For the text-containing cell, return its midpoint in [x, y] coordinate format. 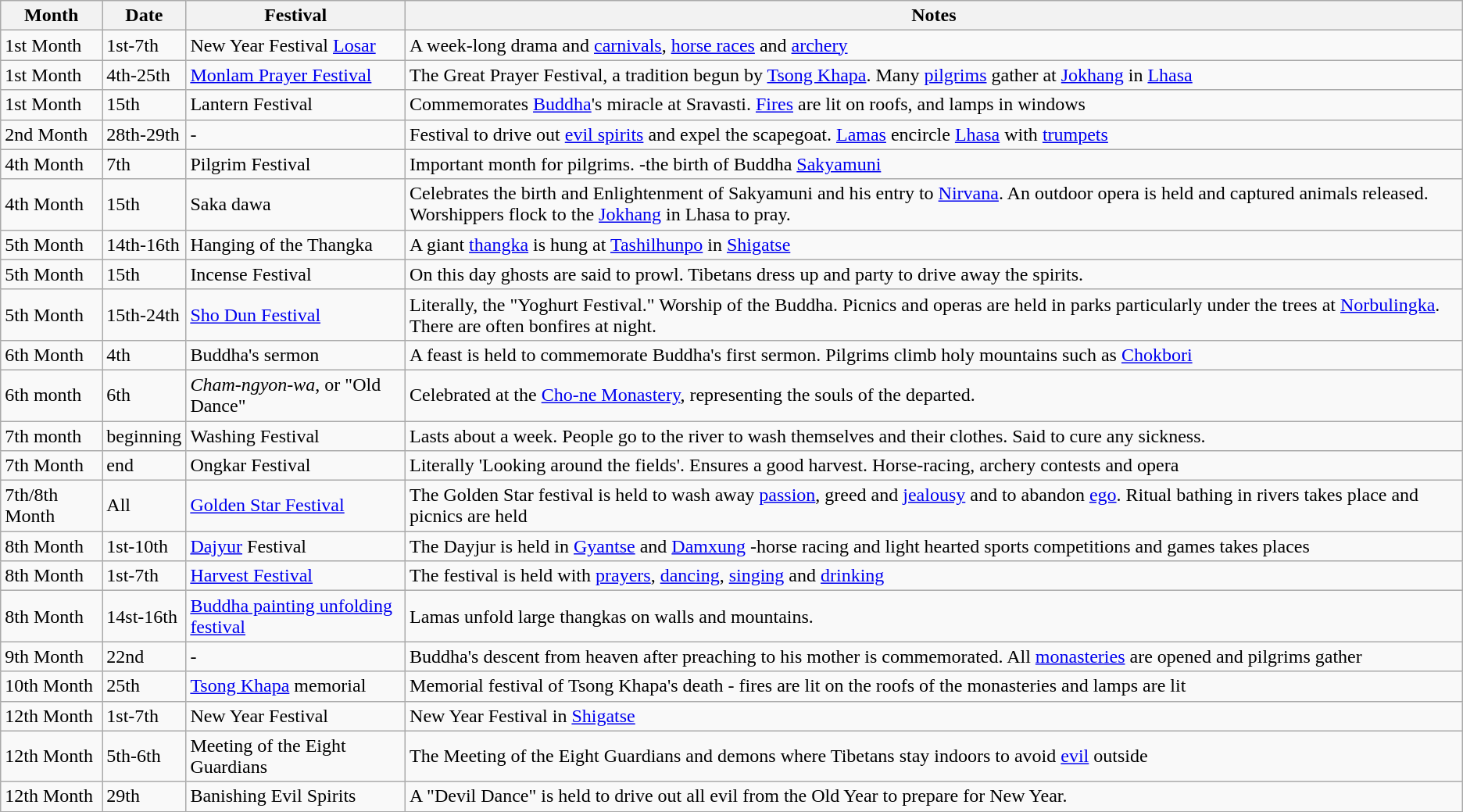
beginning [144, 435]
Commemorates Buddha's miracle at Sravasti. Fires are lit on roofs, and lamps in windows [935, 105]
New Year Festival [295, 716]
The Meeting of the Eight Guardians and demons where Tibetans stay indoors to avoid evil outside [935, 757]
The Great Prayer Festival, a tradition begun by Tsong Khapa. Many pilgrims gather at Jokhang in Lhasa [935, 75]
4th [144, 355]
Cham-ngyon-wa, or "Old Dance" [295, 395]
A "Devil Dance" is held to drive out all evil from the Old Year to prepare for New Year. [935, 796]
New Year Festival in Shigatse [935, 716]
Festival to drive out evil spirits and expel the scapegoat. Lamas encircle Lhasa with trumpets [935, 134]
The Dayjur is held in Gyantse and Damxung -horse racing and light hearted sports competitions and games takes places [935, 546]
Meeting of the Eight Guardians [295, 757]
15th-24th [144, 314]
1st-10th [144, 546]
Month [52, 16]
25th [144, 686]
Festival [295, 16]
Lantern Festival [295, 105]
On this day ghosts are said to prowl. Tibetans dress up and party to drive away the spirits. [935, 274]
Sho Dun Festival [295, 314]
Notes [935, 16]
The festival is held with prayers, dancing, singing and drinking [935, 576]
Banishing Evil Spirits [295, 796]
6th Month [52, 355]
Monlam Prayer Festival [295, 75]
A week-long drama and carnivals, horse races and archery [935, 45]
A feast is held to commemorate Buddha's first sermon. Pilgrims climb holy mountains such as Chokbori [935, 355]
7th month [52, 435]
14th-16th [144, 245]
Ongkar Festival [295, 466]
Pilgrim Festival [295, 164]
end [144, 466]
7th Month [52, 466]
Buddha's sermon [295, 355]
Lamas unfold large thangkas on walls and mountains. [935, 616]
14st-16th [144, 616]
Incense Festival [295, 274]
Memorial festival of Tsong Khapa's death - fires are lit on the roofs of the monasteries and lamps are lit [935, 686]
Washing Festival [295, 435]
9th Month [52, 656]
Literally 'Looking around the fields'. Ensures a good harvest. Horse-racing, archery contests and opera [935, 466]
Date [144, 16]
22nd [144, 656]
5th-6th [144, 757]
4th-25th [144, 75]
7th [144, 164]
Hanging of the Thangka [295, 245]
Important month for pilgrims. -the birth of Buddha Sakyamuni [935, 164]
New Year Festival Losar [295, 45]
Dajyur Festival [295, 546]
2nd Month [52, 134]
Celebrated at the Cho-ne Monastery, representing the souls of the departed. [935, 395]
Saka dawa [295, 205]
Tsong Khapa memorial [295, 686]
A giant thangka is hung at Tashilhunpo in Shigatse [935, 245]
6th [144, 395]
29th [144, 796]
Buddha painting unfolding festival [295, 616]
6th month [52, 395]
Harvest Festival [295, 576]
Buddha's descent from heaven after preaching to his mother is commemorated. All monasteries are opened and pilgrims gather [935, 656]
Lasts about a week. People go to the river to wash themselves and their clothes. Said to cure any sickness. [935, 435]
28th-29th [144, 134]
Golden Star Festival [295, 506]
7th/8th Month [52, 506]
All [144, 506]
10th Month [52, 686]
